Output the [X, Y] coordinate of the center of the cell containing the given text.  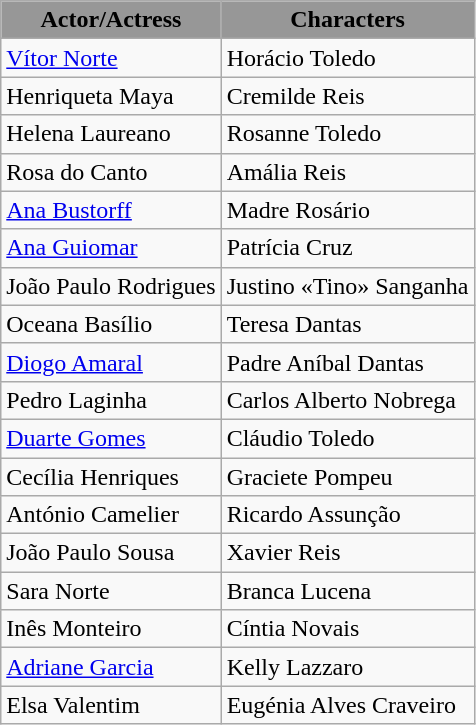
Amália Reis [348, 172]
João Paulo Rodrigues [111, 286]
Ricardo Assunção [348, 515]
Oceana Basílio [111, 324]
Cecília Henriques [111, 477]
Horácio Toledo [348, 58]
Padre Aníbal Dantas [348, 362]
Cláudio Toledo [348, 438]
Kelly Lazzaro [348, 667]
Inês Monteiro [111, 629]
Sara Norte [111, 591]
Cíntia Novais [348, 629]
Patrícia Cruz [348, 248]
Actor/Actress [111, 20]
Rosanne Toledo [348, 134]
Branca Lucena [348, 591]
António Camelier [111, 515]
João Paulo Sousa [111, 553]
Carlos Alberto Nobrega [348, 400]
Xavier Reis [348, 553]
Adriane Garcia [111, 667]
Teresa Dantas [348, 324]
Duarte Gomes [111, 438]
Justino «Tino» Sanganha [348, 286]
Cremilde Reis [348, 96]
Ana Bustorff [111, 210]
Vítor Norte [111, 58]
Madre Rosário [348, 210]
Diogo Amaral [111, 362]
Helena Laureano [111, 134]
Henriqueta Maya [111, 96]
Rosa do Canto [111, 172]
Elsa Valentim [111, 705]
Pedro Laginha [111, 400]
Graciete Pompeu [348, 477]
Characters [348, 20]
Ana Guiomar [111, 248]
Eugénia Alves Craveiro [348, 705]
